Locate the cell with the specified text and output its [x, y] center coordinate. 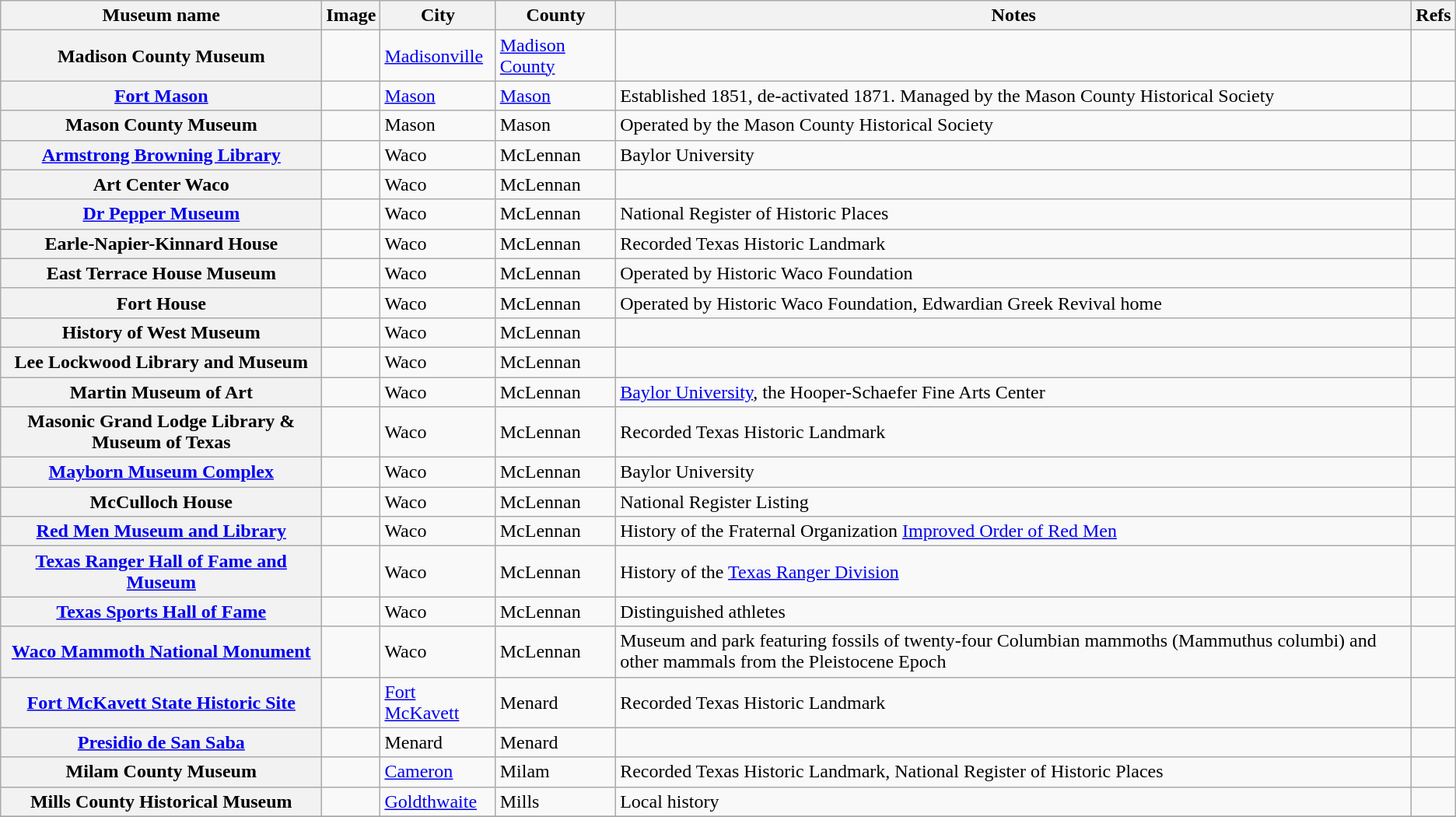
Milam County Museum [162, 772]
Cameron [438, 772]
History of West Museum [162, 332]
Armstrong Browning Library [162, 155]
Notes [1014, 16]
Established 1851, de-activated 1871. Managed by the Mason County Historical Society [1014, 96]
National Register of Historic Places [1014, 214]
Refs [1433, 16]
Baylor University, the Hooper-Schaefer Fine Arts Center [1014, 391]
Operated by Historic Waco Foundation, Edwardian Greek Revival home [1014, 303]
Operated by the Mason County Historical Society [1014, 125]
Masonic Grand Lodge Library & Museum of Texas [162, 433]
County [555, 16]
Waco Mammoth National Monument [162, 652]
Madison County Museum [162, 56]
Goldthwaite [438, 801]
Red Men Museum and Library [162, 531]
Operated by Historic Waco Foundation [1014, 273]
Recorded Texas Historic Landmark, National Register of Historic Places [1014, 772]
Madison County [555, 56]
History of the Texas Ranger Division [1014, 571]
Texas Ranger Hall of Fame and Museum [162, 571]
Fort House [162, 303]
Mayborn Museum Complex [162, 472]
East Terrace House Museum [162, 273]
McCulloch House [162, 502]
Mills County Historical Museum [162, 801]
Image [352, 16]
Dr Pepper Museum [162, 214]
Texas Sports Hall of Fame [162, 612]
Presidio de San Saba [162, 742]
Museum name [162, 16]
Art Center Waco [162, 184]
National Register Listing [1014, 502]
Fort McKavett State Historic Site [162, 702]
Madisonville [438, 56]
Fort McKavett [438, 702]
Milam [555, 772]
Distinguished athletes [1014, 612]
Fort Mason [162, 96]
Mason County Museum [162, 125]
History of the Fraternal Organization Improved Order of Red Men [1014, 531]
Museum and park featuring fossils of twenty-four Columbian mammoths (Mammuthus columbi) and other mammals from the Pleistocene Epoch [1014, 652]
Mills [555, 801]
Earle-Napier-Kinnard House [162, 244]
Lee Lockwood Library and Museum [162, 362]
City [438, 16]
Martin Museum of Art [162, 391]
Local history [1014, 801]
